Return the (x, y) coordinate for the center point of the cell that contains the specified text.  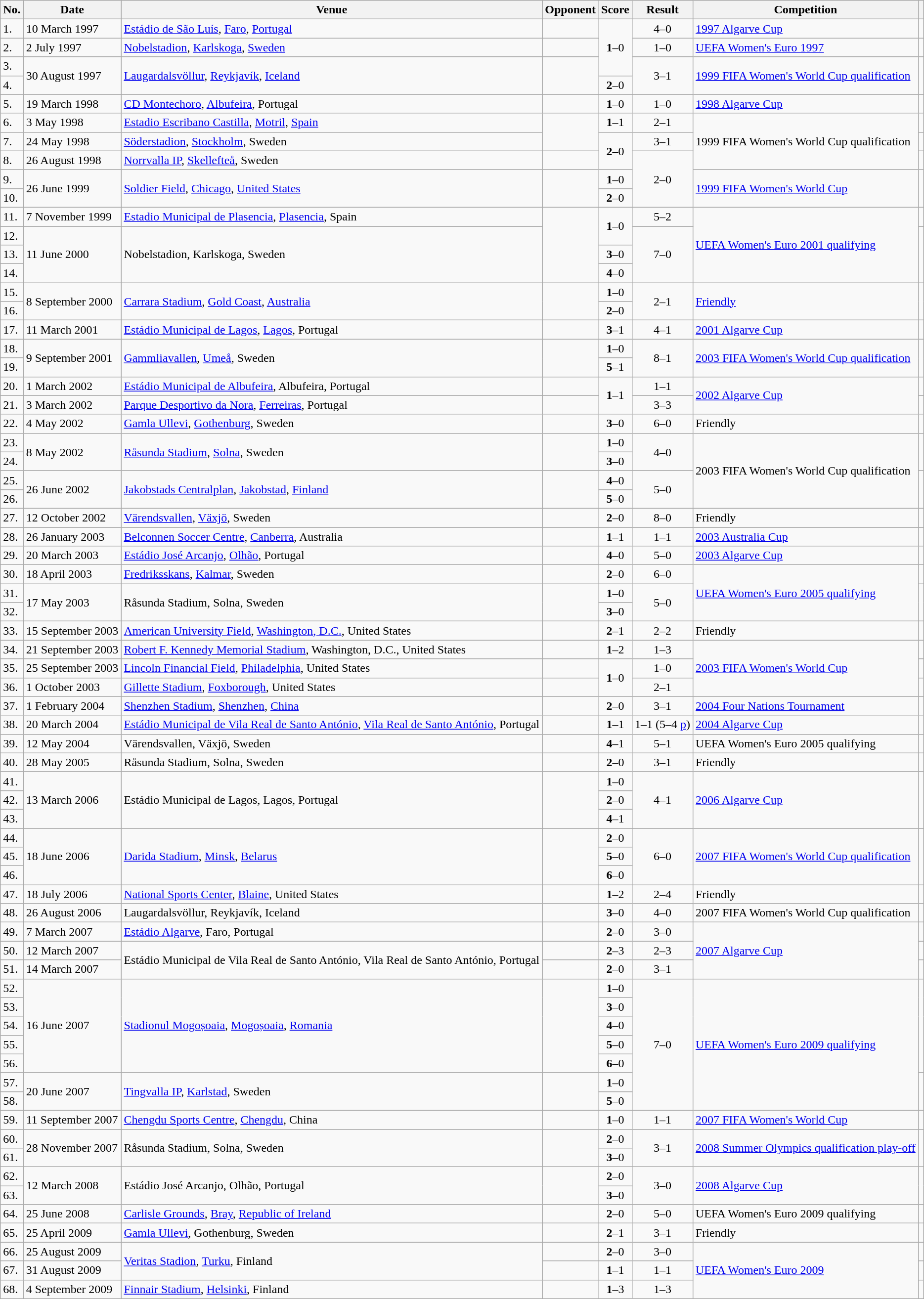
2001 Algarve Cup (805, 330)
21 September 2003 (72, 649)
American University Field, Washington, D.C., United States (332, 631)
7. (12, 141)
39. (12, 743)
16 June 2007 (72, 1026)
13 March 2006 (72, 800)
Belconnen Soccer Centre, Canberra, Australia (332, 536)
43. (12, 819)
26. (12, 499)
24. (12, 461)
1–1 (5–4 p) (662, 725)
41. (12, 781)
22. (12, 424)
26 June 2002 (72, 489)
2006 Algarve Cup (805, 800)
35. (12, 668)
19. (12, 367)
14. (12, 273)
10 March 1997 (72, 29)
12 March 2007 (72, 951)
8 May 2002 (72, 452)
11 June 2000 (72, 255)
17. (12, 330)
26 June 1999 (72, 188)
18. (12, 348)
Gammliavallen, Umeå, Sweden (332, 358)
2003 FIFA Women's World Cup (805, 668)
9. (12, 179)
No. (12, 10)
53. (12, 1007)
62. (12, 1176)
54. (12, 1026)
44. (12, 838)
36. (12, 687)
2003 Australia Cup (805, 536)
Competition (805, 10)
31 August 2009 (72, 1270)
8–0 (662, 518)
Estádio de São Luís, Faro, Portugal (332, 29)
8 September 2000 (72, 302)
63. (12, 1195)
Estadio Municipal de Plasencia, Plasencia, Spain (332, 216)
Estádio Algarve, Faro, Portugal (332, 932)
14 March 2007 (72, 969)
30. (12, 574)
42. (12, 800)
2007 Algarve Cup (805, 951)
Estádio Municipal de Albufeira, Albufeira, Portugal (332, 386)
12 October 2002 (72, 518)
55. (12, 1044)
8. (12, 160)
UEFA Women's Euro 1997 (805, 47)
20 June 2007 (72, 1091)
Darida Stadium, Minsk, Belarus (332, 857)
20. (12, 386)
3. (12, 66)
4 May 2002 (72, 424)
45. (12, 857)
5–2 (662, 216)
26 August 1998 (72, 160)
25 June 2008 (72, 1214)
25. (12, 480)
12 May 2004 (72, 743)
Norrvalla IP, Skellefteå, Sweden (332, 160)
2003 Algarve Cup (805, 556)
40. (12, 762)
24 May 1998 (72, 141)
Venue (332, 10)
13. (12, 255)
CD Montechoro, Albufeira, Portugal (332, 104)
4 September 2009 (72, 1289)
48. (12, 913)
60. (12, 1138)
18 April 2003 (72, 574)
8–1 (662, 358)
Carlisle Grounds, Bray, Republic of Ireland (332, 1214)
37. (12, 706)
12. (12, 236)
1 February 2004 (72, 706)
30 August 1997 (72, 76)
2004 Four Nations Tournament (805, 706)
2 July 1997 (72, 47)
25 April 2009 (72, 1233)
Finnair Stadium, Helsinki, Finland (332, 1289)
Söderstadion, Stockholm, Sweden (332, 141)
56. (12, 1063)
16. (12, 311)
32. (12, 612)
Jakobstads Centralplan, Jakobstad, Finland (332, 489)
18 July 2006 (72, 894)
3 March 2002 (72, 405)
Lincoln Financial Field, Philadelphia, United States (332, 668)
1999 FIFA Women's World Cup (805, 188)
68. (12, 1289)
20 March 2004 (72, 725)
28. (12, 536)
64. (12, 1214)
28 May 2005 (72, 762)
Stadionul Mogoșoaia, Mogoșoaia, Romania (332, 1026)
11. (12, 216)
18 June 2006 (72, 857)
46. (12, 875)
65. (12, 1233)
51. (12, 969)
2–4 (662, 894)
25 August 2009 (72, 1252)
31. (12, 593)
47. (12, 894)
Carrara Stadium, Gold Coast, Australia (332, 302)
3–3 (662, 405)
Robert F. Kennedy Memorial Stadium, Washington, D.C., United States (332, 649)
11 September 2007 (72, 1120)
66. (12, 1252)
26 August 2006 (72, 913)
2. (12, 47)
UEFA Women's Euro 2009 (805, 1270)
UEFA Women's Euro 2001 qualifying (805, 245)
20 March 2003 (72, 556)
34. (12, 649)
21. (12, 405)
1998 Algarve Cup (805, 104)
2008 Summer Olympics qualification play-off (805, 1148)
17 May 2003 (72, 603)
1. (12, 29)
38. (12, 725)
50. (12, 951)
Date (72, 10)
12 March 2008 (72, 1186)
7 November 1999 (72, 216)
25 September 2003 (72, 668)
28 November 2007 (72, 1148)
Parque Desportivo da Nora, Ferreiras, Portugal (332, 405)
3 May 1998 (72, 123)
6. (12, 123)
2007 FIFA Women's World Cup (805, 1120)
Score (615, 10)
Gillette Stadium, Foxborough, United States (332, 687)
15 September 2003 (72, 631)
Opponent (571, 10)
9 September 2001 (72, 358)
11 March 2001 (72, 330)
Fredriksskans, Kalmar, Sweden (332, 574)
33. (12, 631)
23. (12, 442)
19 March 1998 (72, 104)
10. (12, 198)
1 October 2003 (72, 687)
26 January 2003 (72, 536)
National Sports Center, Blaine, United States (332, 894)
2–2 (662, 631)
7 March 2007 (72, 932)
Shenzhen Stadium, Shenzhen, China (332, 706)
Result (662, 10)
Veritas Stadion, Turku, Finland (332, 1261)
58. (12, 1101)
4. (12, 85)
29. (12, 556)
Tingvalla IP, Karlstad, Sweden (332, 1091)
1997 Algarve Cup (805, 29)
27. (12, 518)
52. (12, 988)
67. (12, 1270)
49. (12, 932)
2004 Algarve Cup (805, 725)
2002 Algarve Cup (805, 395)
Chengdu Sports Centre, Chengdu, China (332, 1120)
2008 Algarve Cup (805, 1186)
61. (12, 1158)
5. (12, 104)
59. (12, 1120)
Estadio Escribano Castilla, Motril, Spain (332, 123)
15. (12, 292)
Soldier Field, Chicago, United States (332, 188)
1 March 2002 (72, 386)
57. (12, 1082)
